Search for the cell housing the specified text and yield its (x, y) center coordinate. 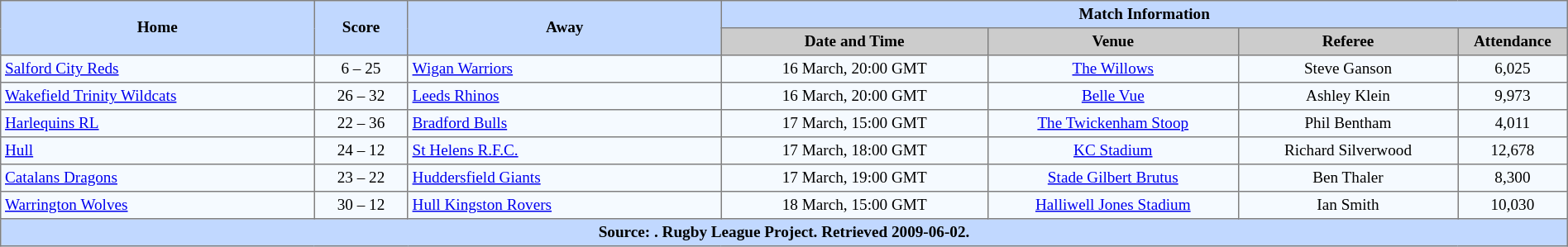
6 – 25 (361, 69)
Wakefield Trinity Wildcats (157, 96)
17 March, 18:00 GMT (854, 150)
The Twickenham Stoop (1113, 124)
Venue (1113, 41)
Stade Gilbert Brutus (1113, 178)
Ian Smith (1348, 205)
Date and Time (854, 41)
18 March, 15:00 GMT (854, 205)
12,678 (1513, 150)
KC Stadium (1113, 150)
17 March, 15:00 GMT (854, 124)
Match Information (1145, 15)
Steve Ganson (1348, 69)
Ben Thaler (1348, 178)
Source: . Rugby League Project. Retrieved 2009-06-02. (784, 233)
17 March, 19:00 GMT (854, 178)
4,011 (1513, 124)
Attendance (1513, 41)
22 – 36 (361, 124)
Phil Bentham (1348, 124)
Huddersfield Giants (564, 178)
Ashley Klein (1348, 96)
Salford City Reds (157, 69)
Halliwell Jones Stadium (1113, 205)
Hull Kingston Rovers (564, 205)
Hull (157, 150)
Catalans Dragons (157, 178)
Wigan Warriors (564, 69)
10,030 (1513, 205)
The Willows (1113, 69)
Belle Vue (1113, 96)
Richard Silverwood (1348, 150)
26 – 32 (361, 96)
Bradford Bulls (564, 124)
Score (361, 28)
Harlequins RL (157, 124)
9,973 (1513, 96)
30 – 12 (361, 205)
Warrington Wolves (157, 205)
Leeds Rhinos (564, 96)
23 – 22 (361, 178)
24 – 12 (361, 150)
St Helens R.F.C. (564, 150)
Referee (1348, 41)
Away (564, 28)
Home (157, 28)
8,300 (1513, 178)
6,025 (1513, 69)
